For the text-containing cell, return its midpoint in [x, y] coordinate format. 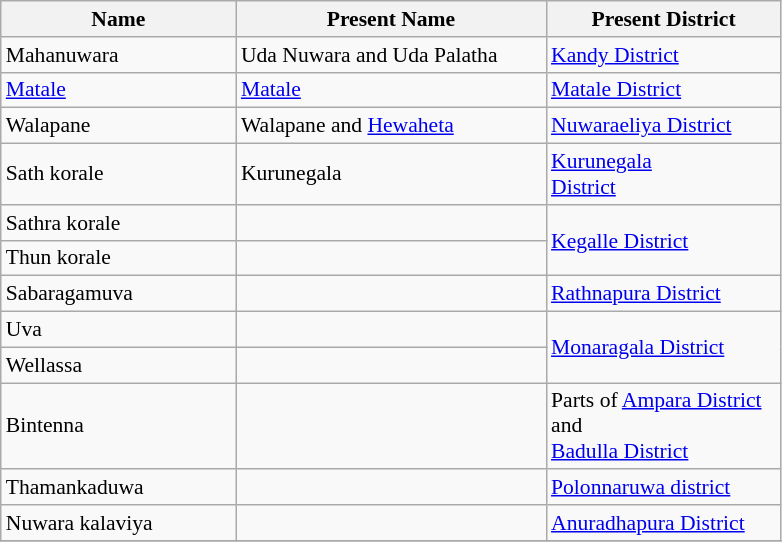
Matale District [664, 90]
Thamankaduwa [118, 488]
Present District [664, 19]
Kegalle District [664, 240]
Sabaragamuva [118, 294]
Bintenna [118, 426]
Present Name [391, 19]
Polonnaruwa district [664, 488]
Monaragala District [664, 348]
Name [118, 19]
Rathnapura District [664, 294]
Walapane [118, 126]
Anuradhapura District [664, 523]
Sathra korale [118, 223]
Nuwaraeliya District [664, 126]
KurunegalaDistrict [664, 174]
Uda Nuwara and Uda Palatha [391, 55]
Mahanuwara [118, 55]
Parts of Ampara District andBadulla District [664, 426]
Wellassa [118, 365]
Walapane and Hewaheta [391, 126]
Kurunegala [391, 174]
Nuwara kalaviya [118, 523]
Uva [118, 330]
Thun korale [118, 258]
Sath korale [118, 174]
Kandy District [664, 55]
